Identify which cell holds the provided text, then report its [X, Y] central coordinate. 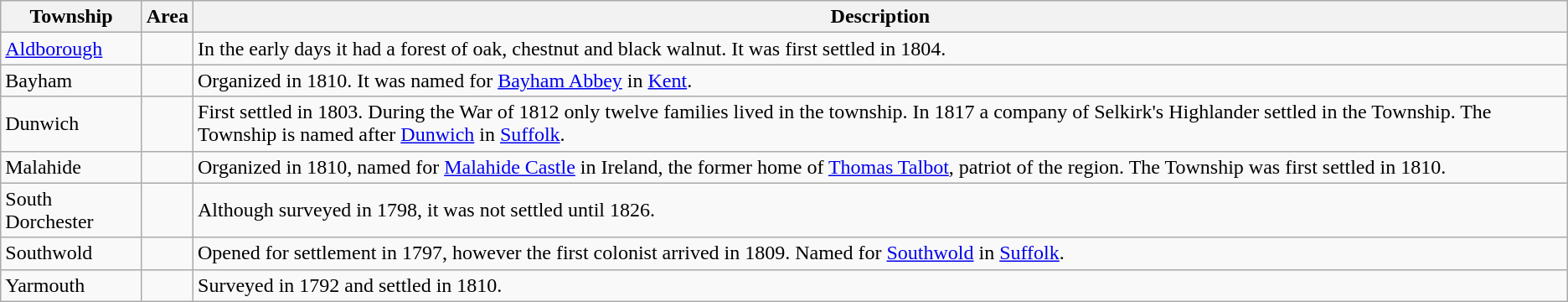
Malahide [71, 167]
South Dorchester [71, 210]
Organized in 1810. It was named for Bayham Abbey in Kent. [881, 81]
Opened for settlement in 1797, however the first colonist arrived in 1809. Named for Southwold in Suffolk. [881, 253]
Description [881, 17]
Bayham [71, 81]
Dunwich [71, 124]
Aldborough [71, 49]
Township [71, 17]
Although surveyed in 1798, it was not settled until 1826. [881, 210]
Yarmouth [71, 285]
Area [168, 17]
Surveyed in 1792 and settled in 1810. [881, 285]
In the early days it had a forest of oak, chestnut and black walnut. It was first settled in 1804. [881, 49]
Southwold [71, 253]
